Detect which cell encompasses the target text, then output its [x, y] center coordinate. 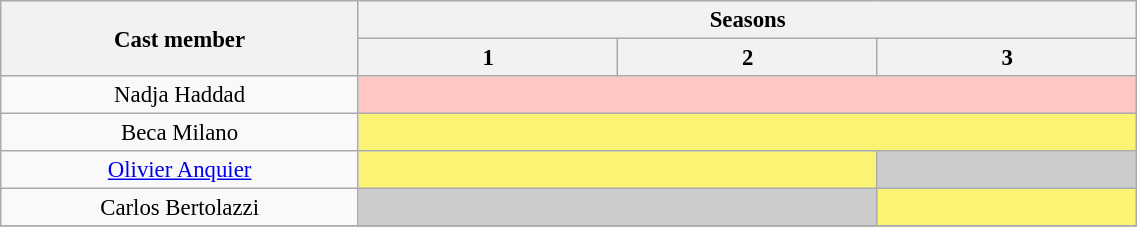
Olivier Anquier [180, 170]
3 [1007, 58]
Carlos Bertolazzi [180, 208]
Beca Milano [180, 133]
Seasons [747, 20]
1 [488, 58]
2 [748, 58]
Cast member [180, 38]
Nadja Haddad [180, 95]
